Detect which cell encompasses the target text, then output its [X, Y] center coordinate. 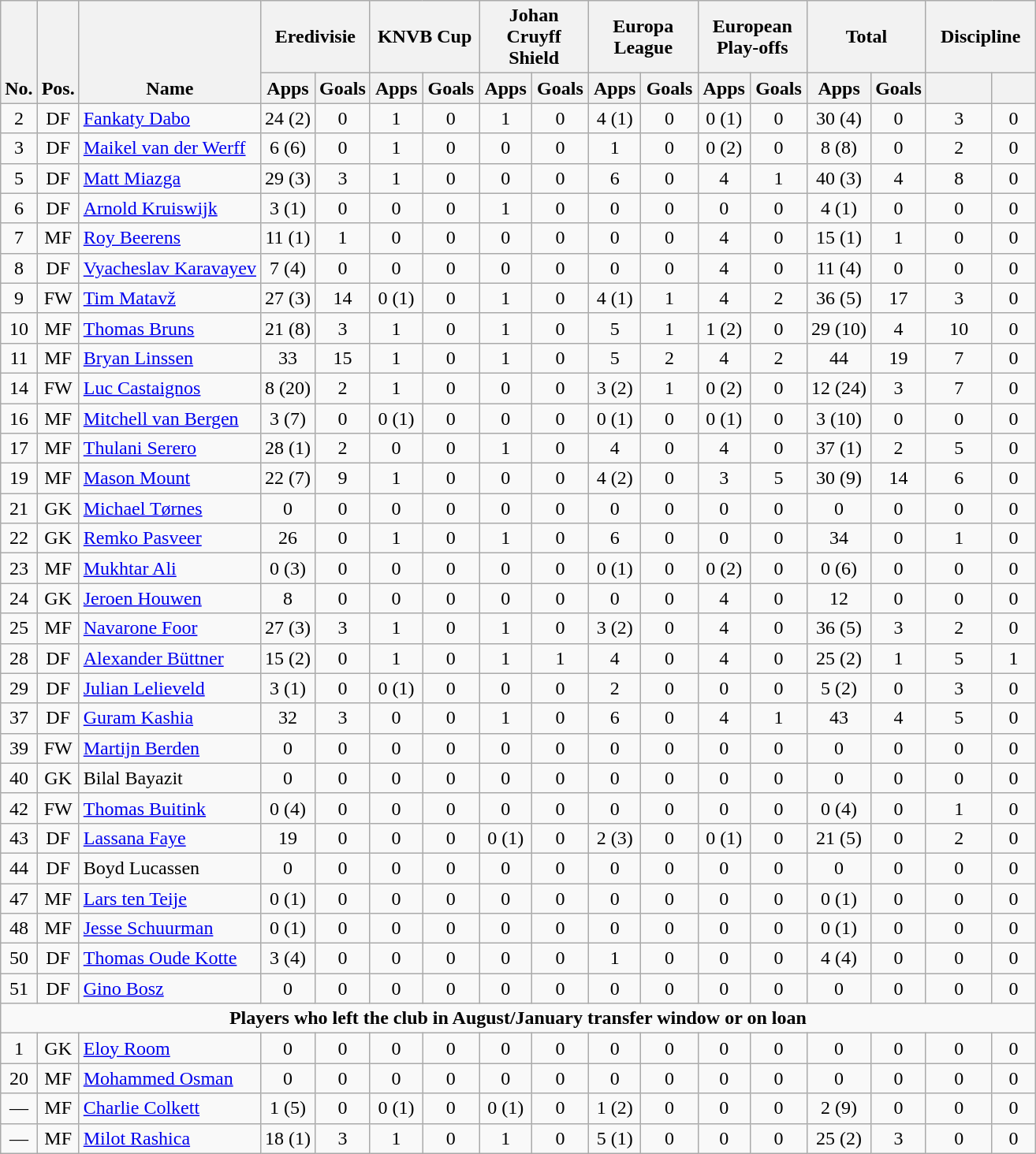
Matt Miazga [170, 178]
5 (2) [839, 688]
Milot Rashica [170, 1138]
51 [19, 988]
21 [19, 508]
Julian Lelieveld [170, 688]
40 (3) [839, 178]
6 (6) [289, 148]
Luc Castaignos [170, 388]
0 (6) [839, 568]
34 [839, 538]
11 (4) [839, 268]
Alexander Büttner [170, 658]
12 (24) [839, 388]
Lassana Faye [170, 838]
Eredivisie [315, 37]
29 [19, 688]
Bilal Bayazit [170, 778]
Lars ten Teije [170, 898]
8 (20) [289, 388]
Fankaty Dabo [170, 118]
15 (2) [289, 658]
18 (1) [289, 1138]
Thomas Oude Kotte [170, 959]
20 [19, 1078]
40 [19, 778]
28 (1) [289, 449]
29 (10) [839, 328]
Bryan Linssen [170, 358]
25 [19, 628]
30 (9) [839, 478]
Thomas Buitink [170, 808]
23 [19, 568]
22 [19, 538]
28 [19, 658]
Thulani Serero [170, 449]
4 (4) [839, 959]
Mitchell van Bergen [170, 419]
Roy Beerens [170, 238]
32 [289, 718]
Martijn Berden [170, 748]
4 (2) [615, 478]
Thomas Bruns [170, 328]
7 (4) [289, 268]
Vyacheslav Karavayev [170, 268]
0 (3) [289, 568]
Tim Matavž [170, 298]
Mason Mount [170, 478]
26 [289, 538]
Navarone Foor [170, 628]
24 [19, 598]
Europa League [643, 37]
No. [19, 52]
48 [19, 929]
50 [19, 959]
37 (1) [839, 449]
Discipline [981, 37]
5 (1) [615, 1138]
15 (1) [839, 238]
24 (2) [289, 118]
Guram Kashia [170, 718]
Pos. [58, 52]
47 [19, 898]
Gino Bosz [170, 988]
Maikel van der Werff [170, 148]
3 (10) [839, 419]
39 [19, 748]
15 [343, 358]
3 (7) [289, 419]
37 [19, 718]
Name [170, 52]
12 [839, 598]
Johan Cruyff Shield [535, 37]
29 (3) [289, 178]
2 (9) [839, 1108]
3 (4) [289, 959]
21 (8) [289, 328]
Remko Pasveer [170, 538]
22 (7) [289, 478]
11 [19, 358]
11 (1) [289, 238]
8 (8) [839, 148]
42 [19, 808]
Michael Tørnes [170, 508]
Mohammed Osman [170, 1078]
Players who left the club in August/January transfer window or on loan [518, 1018]
Charlie Colkett [170, 1108]
16 [19, 419]
European Play-offs [752, 37]
Jeroen Houwen [170, 598]
Mukhtar Ali [170, 568]
30 (4) [839, 118]
33 [289, 358]
21 (5) [839, 838]
Eloy Room [170, 1048]
Arnold Kruiswijk [170, 208]
Boyd Lucassen [170, 868]
2 (3) [615, 838]
1 (5) [289, 1108]
KNVB Cup [424, 37]
Total [867, 37]
Jesse Schuurman [170, 929]
